Identify which cell holds the provided text, then report its [x, y] central coordinate. 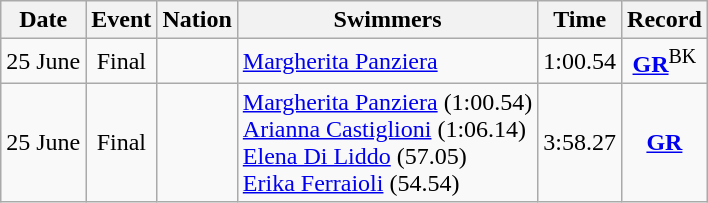
Record [665, 20]
GRBK [665, 62]
Margherita Panziera (1:00.54)Arianna Castiglioni (1:06.14)Elena Di Liddo (57.05)Erika Ferraioli (54.54) [388, 142]
3:58.27 [580, 142]
Swimmers [388, 20]
Event [122, 20]
Nation [197, 20]
Date [44, 20]
GR [665, 142]
Time [580, 20]
1:00.54 [580, 62]
Margherita Panziera [388, 62]
